Extract the (X, Y) coordinate from the center of the cell holding the provided text.  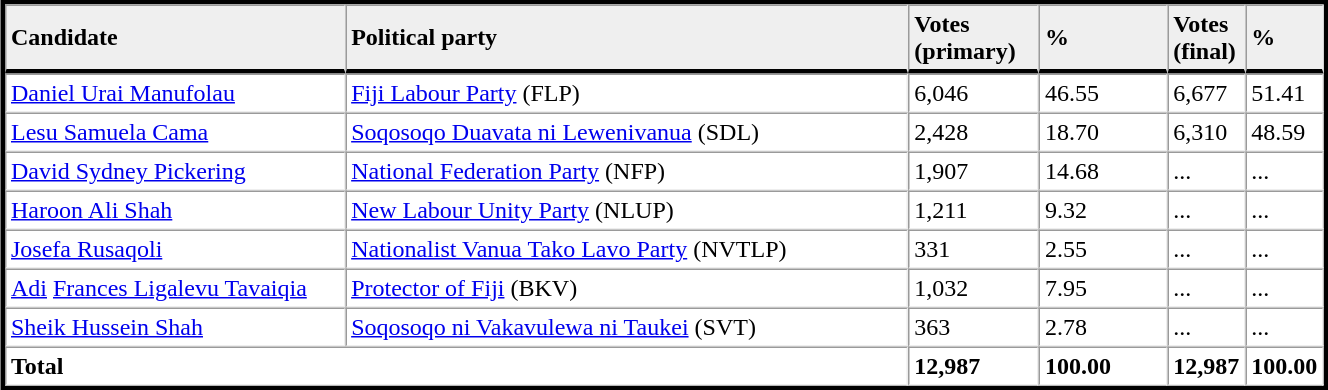
Haroon Ali Shah (175, 210)
18.70 (1103, 132)
51.41 (1284, 94)
Lesu Samuela Cama (175, 132)
2.55 (1103, 250)
Votes(final) (1206, 38)
Daniel Urai Manufolau (175, 94)
Soqosoqo Duavata ni Lewenivanua (SDL) (626, 132)
46.55 (1103, 94)
Political party (626, 38)
6,310 (1206, 132)
Adi Frances Ligalevu Tavaiqia (175, 288)
Total (456, 366)
6,677 (1206, 94)
9.32 (1103, 210)
Sheik Hussein Shah (175, 328)
Candidate (175, 38)
Protector of Fiji (BKV) (626, 288)
14.68 (1103, 172)
Fiji Labour Party (FLP) (626, 94)
1,032 (974, 288)
National Federation Party (NFP) (626, 172)
2.78 (1103, 328)
7.95 (1103, 288)
1,211 (974, 210)
Josefa Rusaqoli (175, 250)
1,907 (974, 172)
Votes(primary) (974, 38)
David Sydney Pickering (175, 172)
331 (974, 250)
363 (974, 328)
6,046 (974, 94)
48.59 (1284, 132)
2,428 (974, 132)
New Labour Unity Party (NLUP) (626, 210)
Soqosoqo ni Vakavulewa ni Taukei (SVT) (626, 328)
Nationalist Vanua Tako Lavo Party (NVTLP) (626, 250)
